Detect which cell encompasses the target text, then output its [X, Y] center coordinate. 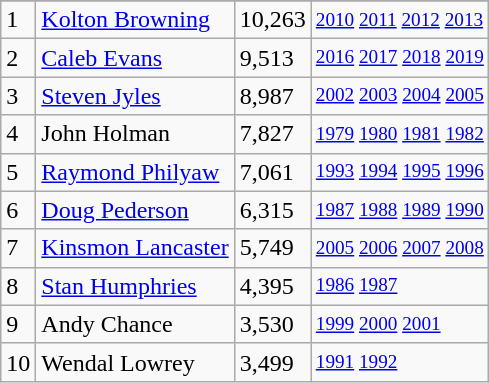
4,395 [272, 286]
1979 1980 1981 1982 [400, 134]
1 [18, 20]
Doug Pederson [135, 210]
2005 2006 2007 2008 [400, 248]
Kolton Browning [135, 20]
8,987 [272, 96]
4 [18, 134]
9 [18, 324]
3,499 [272, 362]
7 [18, 248]
10 [18, 362]
Wendal Lowrey [135, 362]
6,315 [272, 210]
Andy Chance [135, 324]
8 [18, 286]
1991 1992 [400, 362]
Stan Humphries [135, 286]
Raymond Philyaw [135, 172]
2002 2003 2004 2005 [400, 96]
John Holman [135, 134]
7,827 [272, 134]
1986 1987 [400, 286]
3 [18, 96]
2010 2011 2012 2013 [400, 20]
1987 1988 1989 1990 [400, 210]
7,061 [272, 172]
2016 2017 2018 2019 [400, 58]
6 [18, 210]
9,513 [272, 58]
Steven Jyles [135, 96]
10,263 [272, 20]
1999 2000 2001 [400, 324]
5 [18, 172]
3,530 [272, 324]
Kinsmon Lancaster [135, 248]
Caleb Evans [135, 58]
2 [18, 58]
5,749 [272, 248]
1993 1994 1995 1996 [400, 172]
